Identify which cell holds the provided text, then report its [X, Y] central coordinate. 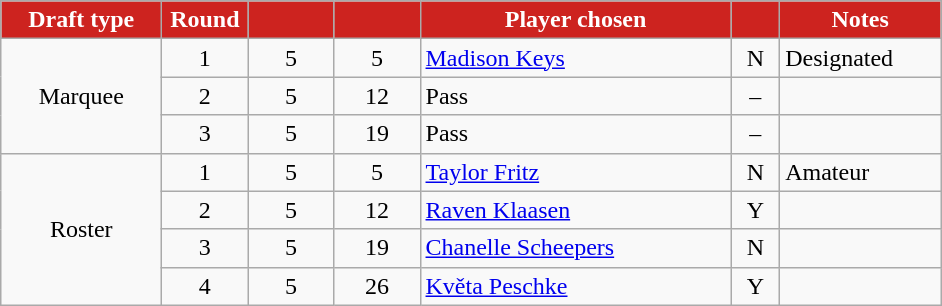
4 [205, 286]
Notes [860, 20]
Marquee [82, 96]
Round [205, 20]
Player chosen [576, 20]
Draft type [82, 20]
26 [377, 286]
Květa Peschke [576, 286]
Madison Keys [576, 58]
Taylor Fritz [576, 172]
Amateur [860, 172]
Designated [860, 58]
Chanelle Scheepers [576, 248]
Roster [82, 229]
Raven Klaasen [576, 210]
